Determine the (X, Y) coordinate at the center of the cell enclosing the given text.  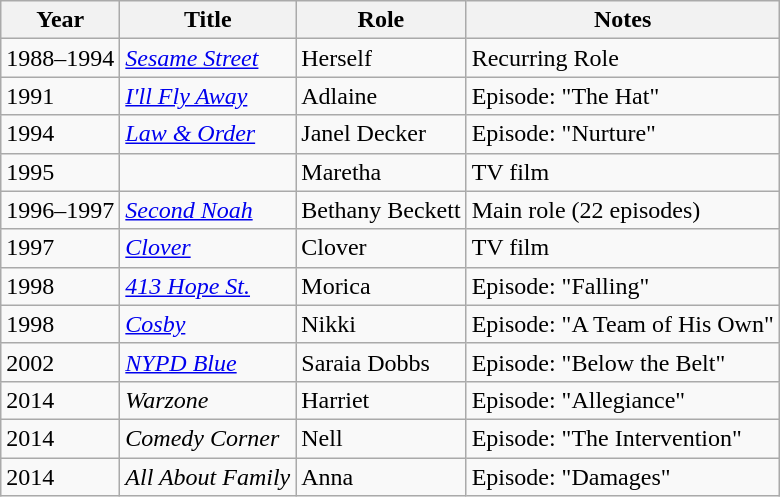
Episode: "Damages" (622, 477)
Recurring Role (622, 58)
Warzone (208, 400)
Episode: "Allegiance" (622, 400)
Main role (22 episodes) (622, 210)
Episode: "A Team of His Own" (622, 324)
Year (60, 20)
1988–1994 (60, 58)
1991 (60, 96)
Bethany Beckett (381, 210)
NYPD Blue (208, 362)
Role (381, 20)
Episode: "Below the Belt" (622, 362)
Herself (381, 58)
413 Hope St. (208, 286)
Second Noah (208, 210)
Episode: "The Hat" (622, 96)
Comedy Corner (208, 438)
Nell (381, 438)
1994 (60, 134)
Nikki (381, 324)
Harriet (381, 400)
Adlaine (381, 96)
Saraia Dobbs (381, 362)
Title (208, 20)
Episode: "The Intervention" (622, 438)
Anna (381, 477)
1997 (60, 248)
Maretha (381, 172)
Morica (381, 286)
Sesame Street (208, 58)
2002 (60, 362)
Episode: "Nurture" (622, 134)
Janel Decker (381, 134)
1996–1997 (60, 210)
Cosby (208, 324)
1995 (60, 172)
Episode: "Falling" (622, 286)
Law & Order (208, 134)
All About Family (208, 477)
I'll Fly Away (208, 96)
Notes (622, 20)
